Pinpoint the cell where the given text exists, returning its (x, y) midpoint coordinate. 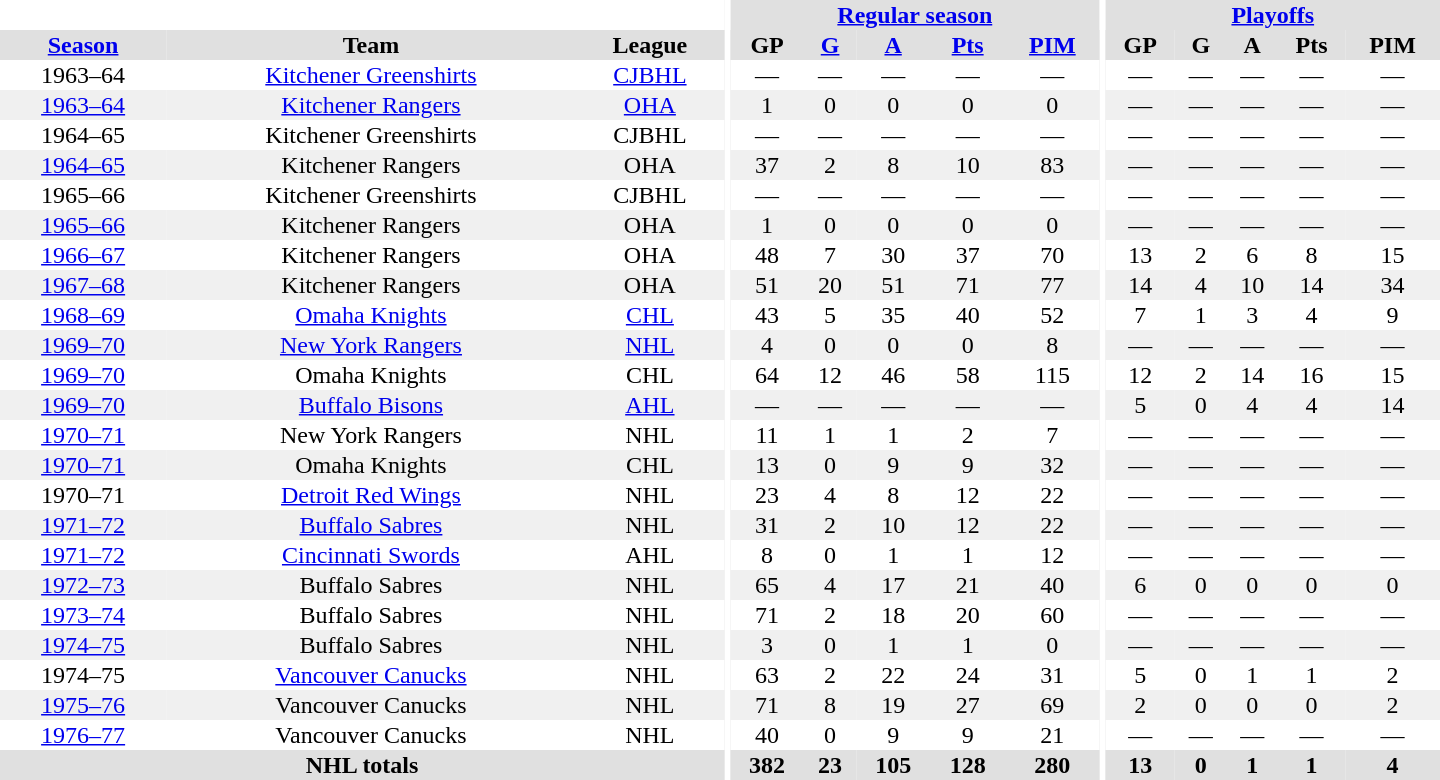
1967–68 (83, 285)
Playoffs (1273, 15)
58 (968, 375)
1973–74 (83, 615)
League (650, 45)
NHL totals (362, 765)
83 (1052, 165)
60 (1052, 615)
280 (1052, 765)
Cincinnati Swords (370, 555)
19 (894, 705)
35 (894, 315)
77 (1052, 285)
Season (83, 45)
115 (1052, 375)
63 (768, 675)
65 (768, 585)
Buffalo Bisons (370, 405)
Team (370, 45)
69 (1052, 705)
1976–77 (83, 735)
16 (1312, 375)
27 (968, 705)
34 (1392, 285)
30 (894, 255)
105 (894, 765)
24 (968, 675)
1972–73 (83, 585)
48 (768, 255)
1975–76 (83, 705)
64 (768, 375)
32 (1052, 465)
17 (894, 585)
128 (968, 765)
1966–67 (83, 255)
Regular season (915, 15)
Detroit Red Wings (370, 495)
52 (1052, 315)
70 (1052, 255)
382 (768, 765)
1968–69 (83, 315)
11 (768, 435)
46 (894, 375)
43 (768, 315)
18 (894, 615)
